Determine the (x, y) coordinate at the center of the cell enclosing the given text.  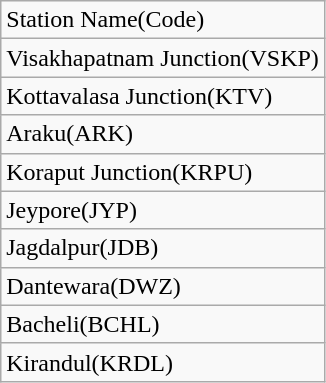
Jagdalpur(JDB) (163, 248)
Station Name(Code) (163, 20)
Bacheli(BCHL) (163, 324)
Visakhapatnam Junction(VSKP) (163, 58)
Kirandul(KRDL) (163, 362)
Koraput Junction(KRPU) (163, 172)
Araku(ARK) (163, 134)
Jeypore(JYP) (163, 210)
Kottavalasa Junction(KTV) (163, 96)
Dantewara(DWZ) (163, 286)
